Scan for the cell matching the given text and deliver its (X, Y) coordinate at center. 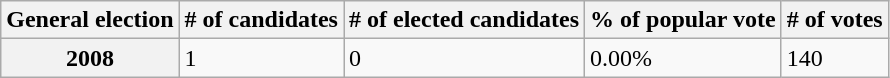
2008 (90, 58)
1 (261, 58)
0.00% (684, 58)
General election (90, 20)
# of elected candidates (464, 20)
# of votes (834, 20)
% of popular vote (684, 20)
# of candidates (261, 20)
140 (834, 58)
0 (464, 58)
